Identify which cell holds the provided text, then report its [X, Y] central coordinate. 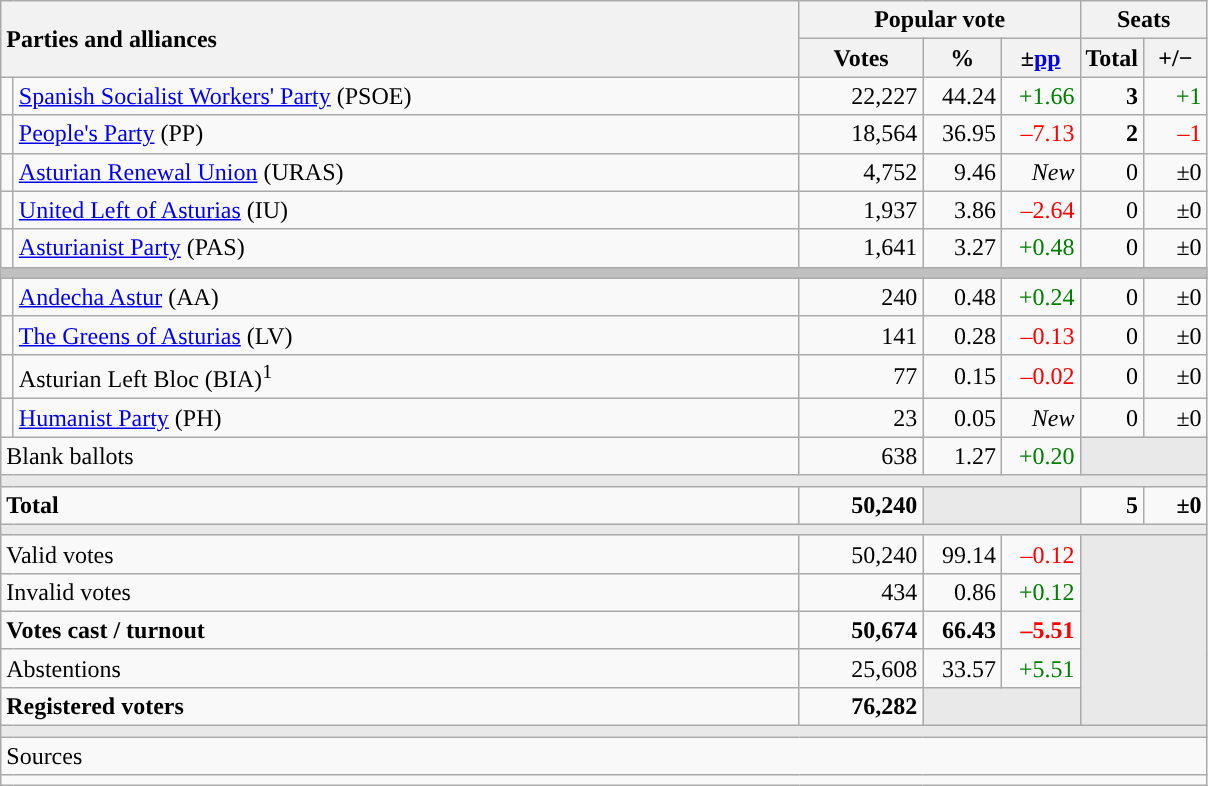
+5.51 [1040, 668]
Andecha Astur (AA) [406, 297]
–5.51 [1040, 630]
50,674 [861, 630]
25,608 [861, 668]
Sources [604, 756]
Seats [1144, 20]
2 [1112, 134]
People's Party (PP) [406, 134]
638 [861, 456]
0.86 [962, 592]
Abstentions [400, 668]
Blank ballots [400, 456]
Votes cast / turnout [400, 630]
–0.02 [1040, 376]
% [962, 58]
The Greens of Asturias (LV) [406, 335]
+0.20 [1040, 456]
Invalid votes [400, 592]
18,564 [861, 134]
Asturian Left Bloc (BIA)1 [406, 376]
–1 [1176, 134]
22,227 [861, 96]
9.46 [962, 172]
141 [861, 335]
+/− [1176, 58]
+0.12 [1040, 592]
0.48 [962, 297]
33.57 [962, 668]
0.15 [962, 376]
3.86 [962, 210]
+1 [1176, 96]
5 [1112, 505]
+0.48 [1040, 248]
1,641 [861, 248]
0.28 [962, 335]
Humanist Party (PH) [406, 418]
Asturianist Party (PAS) [406, 248]
Registered voters [400, 706]
36.95 [962, 134]
–0.12 [1040, 554]
Asturian Renewal Union (URAS) [406, 172]
99.14 [962, 554]
Spanish Socialist Workers' Party (PSOE) [406, 96]
Parties and alliances [400, 39]
4,752 [861, 172]
434 [861, 592]
76,282 [861, 706]
44.24 [962, 96]
3 [1112, 96]
1,937 [861, 210]
240 [861, 297]
+1.66 [1040, 96]
United Left of Asturias (IU) [406, 210]
–7.13 [1040, 134]
1.27 [962, 456]
–0.13 [1040, 335]
3.27 [962, 248]
66.43 [962, 630]
+0.24 [1040, 297]
0.05 [962, 418]
77 [861, 376]
Votes [861, 58]
Popular vote [940, 20]
±pp [1040, 58]
Valid votes [400, 554]
23 [861, 418]
–2.64 [1040, 210]
